From the cell containing the given text, extract its center point as [X, Y] coordinate. 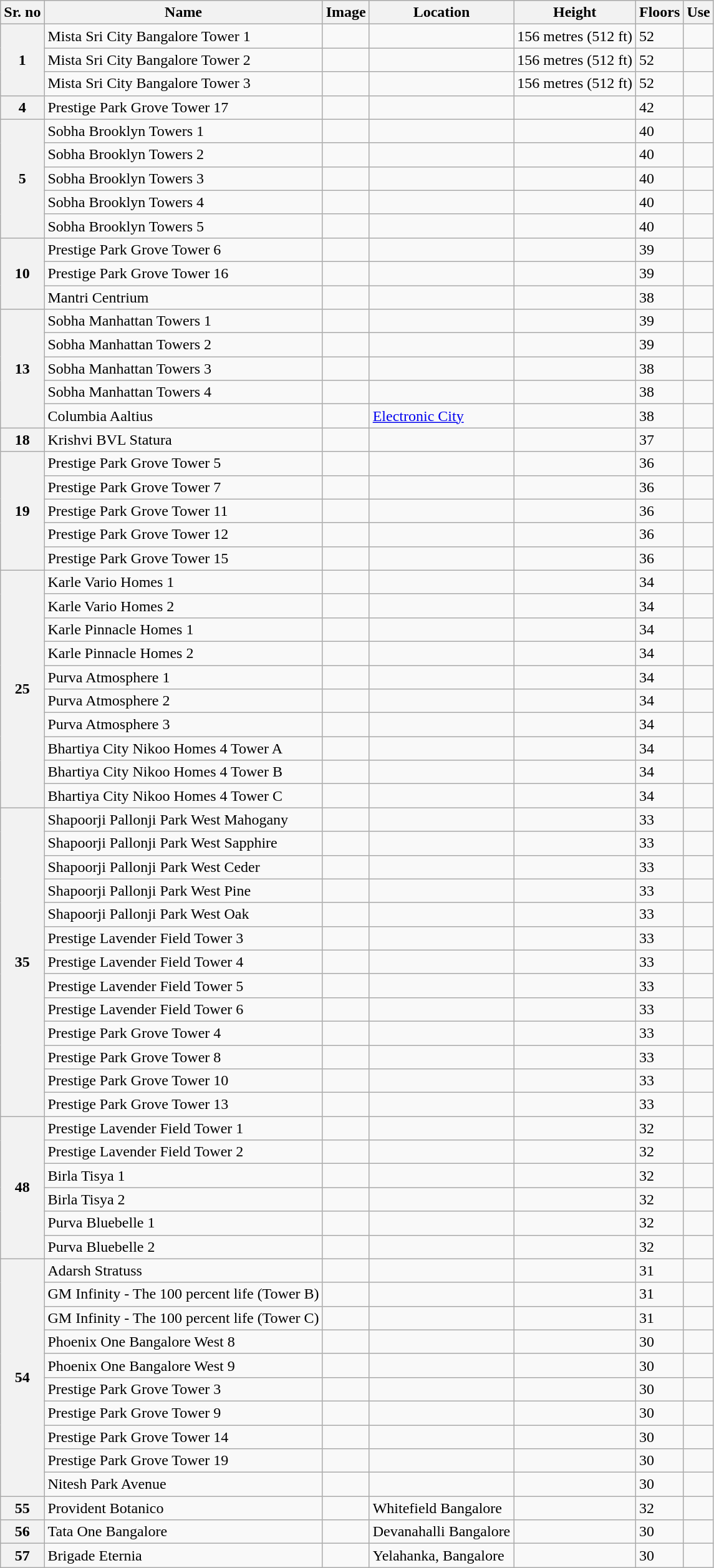
Sobha Brooklyn Towers 1 [183, 131]
35 [22, 962]
Mista Sri City Bangalore Tower 1 [183, 36]
Image [345, 12]
GM Infinity - The 100 percent life (Tower B) [183, 1294]
Whitefield Bangalore [441, 1508]
1 [22, 60]
Location [441, 12]
Shapoorji Pallonji Park West Pine [183, 891]
Brigade Eternia [183, 1556]
Sobha Manhattan Towers 1 [183, 321]
37 [659, 440]
Prestige Park Grove Tower 5 [183, 463]
Purva Atmosphere 3 [183, 725]
Prestige Park Grove Tower 16 [183, 273]
Yelahanka, Bangalore [441, 1556]
Prestige Park Grove Tower 4 [183, 1033]
Nitesh Park Avenue [183, 1484]
Purva Bluebelle 2 [183, 1247]
Prestige Park Grove Tower 8 [183, 1057]
25 [22, 689]
Mista Sri City Bangalore Tower 2 [183, 60]
Prestige Lavender Field Tower 1 [183, 1128]
Electronic City [441, 416]
Karle Pinnacle Homes 1 [183, 629]
Bhartiya City Nikoo Homes 4 Tower C [183, 796]
Prestige Lavender Field Tower 6 [183, 1009]
Karle Pinnacle Homes 2 [183, 653]
Bhartiya City Nikoo Homes 4 Tower B [183, 772]
Prestige Park Grove Tower 11 [183, 511]
Prestige Lavender Field Tower 4 [183, 962]
10 [22, 273]
Birla Tisya 2 [183, 1199]
Sobha Manhattan Towers 2 [183, 345]
19 [22, 511]
Prestige Lavender Field Tower 2 [183, 1152]
Prestige Park Grove Tower 12 [183, 535]
Floors [659, 12]
Prestige Park Grove Tower 15 [183, 558]
Phoenix One Bangalore West 8 [183, 1342]
Columbia Aaltius [183, 416]
Shapoorji Pallonji Park West Sapphire [183, 843]
Sobha Brooklyn Towers 3 [183, 178]
Sobha Manhattan Towers 3 [183, 369]
Prestige Park Grove Tower 6 [183, 249]
42 [659, 107]
Height [575, 12]
Karle Vario Homes 2 [183, 606]
Shapoorji Pallonji Park West Oak [183, 914]
Purva Atmosphere 2 [183, 701]
Phoenix One Bangalore West 9 [183, 1365]
56 [22, 1532]
GM Infinity - The 100 percent life (Tower C) [183, 1318]
4 [22, 107]
Prestige Lavender Field Tower 3 [183, 938]
Provident Botanico [183, 1508]
18 [22, 440]
Shapoorji Pallonji Park West Mahogany [183, 820]
Purva Bluebelle 1 [183, 1223]
Prestige Park Grove Tower 19 [183, 1461]
Adarsh Stratuss [183, 1270]
Mantri Centrium [183, 298]
Purva Atmosphere 1 [183, 677]
48 [22, 1188]
Prestige Park Grove Tower 7 [183, 487]
Sobha Manhattan Towers 4 [183, 392]
Mista Sri City Bangalore Tower 3 [183, 84]
Prestige Park Grove Tower 13 [183, 1105]
54 [22, 1377]
Prestige Park Grove Tower 9 [183, 1413]
Prestige Park Grove Tower 14 [183, 1436]
57 [22, 1556]
Prestige Lavender Field Tower 5 [183, 985]
Shapoorji Pallonji Park West Ceder [183, 867]
13 [22, 369]
Tata One Bangalore [183, 1532]
Karle Vario Homes 1 [183, 582]
Name [183, 12]
Use [698, 12]
Krishvi BVL Statura [183, 440]
Sobha Brooklyn Towers 4 [183, 202]
Bhartiya City Nikoo Homes 4 Tower A [183, 748]
Prestige Park Grove Tower 3 [183, 1389]
Sobha Brooklyn Towers 5 [183, 226]
Sobha Brooklyn Towers 2 [183, 155]
55 [22, 1508]
Sr. no [22, 12]
5 [22, 178]
Prestige Park Grove Tower 10 [183, 1081]
Birla Tisya 1 [183, 1176]
Prestige Park Grove Tower 17 [183, 107]
Devanahalli Bangalore [441, 1532]
